Return (x, y) of the center of cell containing provided text 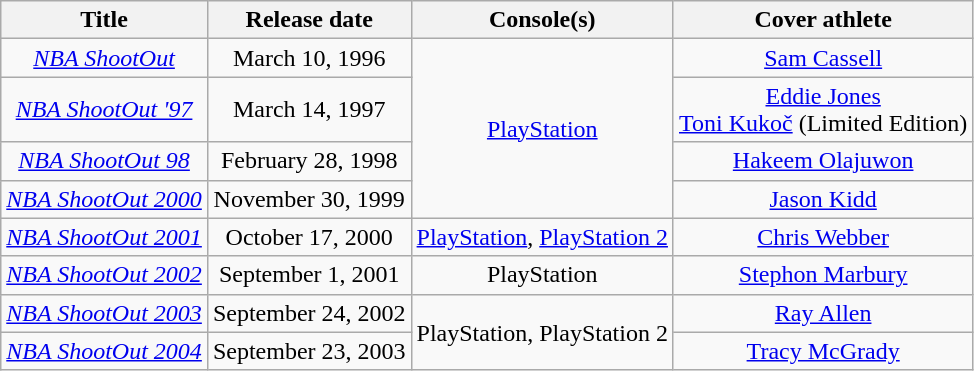
NBA ShootOut '97 (104, 110)
February 28, 1998 (309, 161)
March 10, 1996 (309, 58)
Hakeem Olajuwon (822, 161)
Jason Kidd (822, 199)
NBA ShootOut 2000 (104, 199)
NBA ShootOut 2001 (104, 237)
Title (104, 20)
Tracy McGrady (822, 351)
Eddie JonesToni Kukoč (Limited Edition) (822, 110)
March 14, 1997 (309, 110)
September 23, 2003 (309, 351)
September 24, 2002 (309, 313)
NBA ShootOut 2002 (104, 275)
October 17, 2000 (309, 237)
November 30, 1999 (309, 199)
Sam Cassell (822, 58)
Cover athlete (822, 20)
Stephon Marbury (822, 275)
Chris Webber (822, 237)
September 1, 2001 (309, 275)
NBA ShootOut 2003 (104, 313)
Console(s) (542, 20)
Release date (309, 20)
NBA ShootOut 2004 (104, 351)
Ray Allen (822, 313)
NBA ShootOut (104, 58)
NBA ShootOut 98 (104, 161)
